Return [x, y] of the center of cell containing provided text 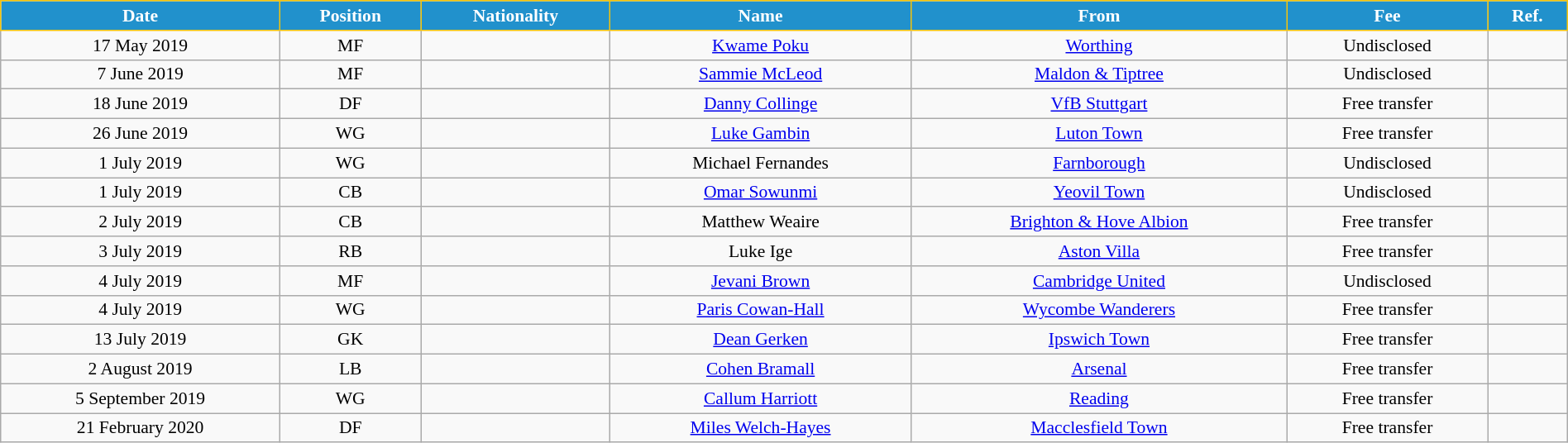
21 February 2020 [141, 428]
Farnborough [1098, 163]
RB [351, 251]
Jevani Brown [761, 281]
Wycombe Wanderers [1098, 310]
Ipswich Town [1098, 340]
LB [351, 369]
Matthew Weaire [761, 222]
Nationality [516, 16]
7 June 2019 [141, 74]
Position [351, 16]
17 May 2019 [141, 45]
Aston Villa [1098, 251]
Brighton & Hove Albion [1098, 222]
Sammie McLeod [761, 74]
Michael Fernandes [761, 163]
Luton Town [1098, 134]
5 September 2019 [141, 398]
13 July 2019 [141, 340]
Danny Collinge [761, 104]
Paris Cowan-Hall [761, 310]
Cambridge United [1098, 281]
Cohen Bramall [761, 369]
3 July 2019 [141, 251]
Omar Sowunmi [761, 193]
GK [351, 340]
From [1098, 16]
Kwame Poku [761, 45]
Luke Ige [761, 251]
Arsenal [1098, 369]
Worthing [1098, 45]
Miles Welch-Hayes [761, 428]
26 June 2019 [141, 134]
2 July 2019 [141, 222]
Ref. [1527, 16]
Dean Gerken [761, 340]
Name [761, 16]
Maldon & Tiptree [1098, 74]
Reading [1098, 398]
Luke Gambin [761, 134]
Fee [1388, 16]
Yeovil Town [1098, 193]
VfB Stuttgart [1098, 104]
2 August 2019 [141, 369]
Callum Harriott [761, 398]
18 June 2019 [141, 104]
Date [141, 16]
Macclesfield Town [1098, 428]
